Capture the cell that displays the provided text and extract its [x, y] central coordinate. 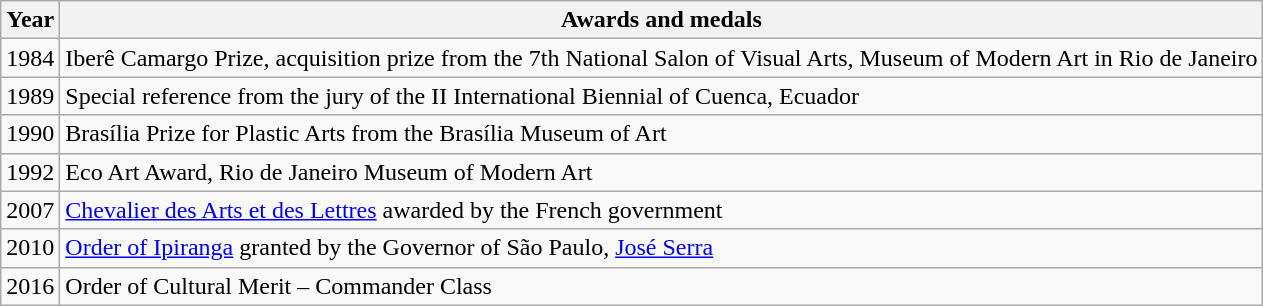
Awards and medals [662, 20]
2007 [30, 210]
1990 [30, 134]
Year [30, 20]
Eco Art Award, Rio de Janeiro Museum of Modern Art [662, 172]
Special reference from the jury of the II International Biennial of Cuenca, Ecuador [662, 96]
2016 [30, 286]
1992 [30, 172]
Brasília Prize for Plastic Arts from the Brasília Museum of Art [662, 134]
Iberê Camargo Prize, acquisition prize from the 7th National Salon of Visual Arts, Museum of Modern Art in Rio de Janeiro [662, 58]
2010 [30, 248]
Order of Ipiranga granted by the Governor of São Paulo, José Serra [662, 248]
Chevalier des Arts et des Lettres awarded by the French government [662, 210]
1989 [30, 96]
Order of Cultural Merit – Commander Class [662, 286]
1984 [30, 58]
